For the text-containing cell, return its midpoint in (x, y) coordinate format. 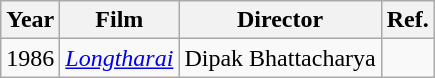
Ref. (408, 20)
Director (280, 20)
Year (30, 20)
Dipak Bhattacharya (280, 58)
Film (120, 20)
1986 (30, 58)
Longtharai (120, 58)
